Return the [x, y] coordinate for the center point of the cell that contains the specified text.  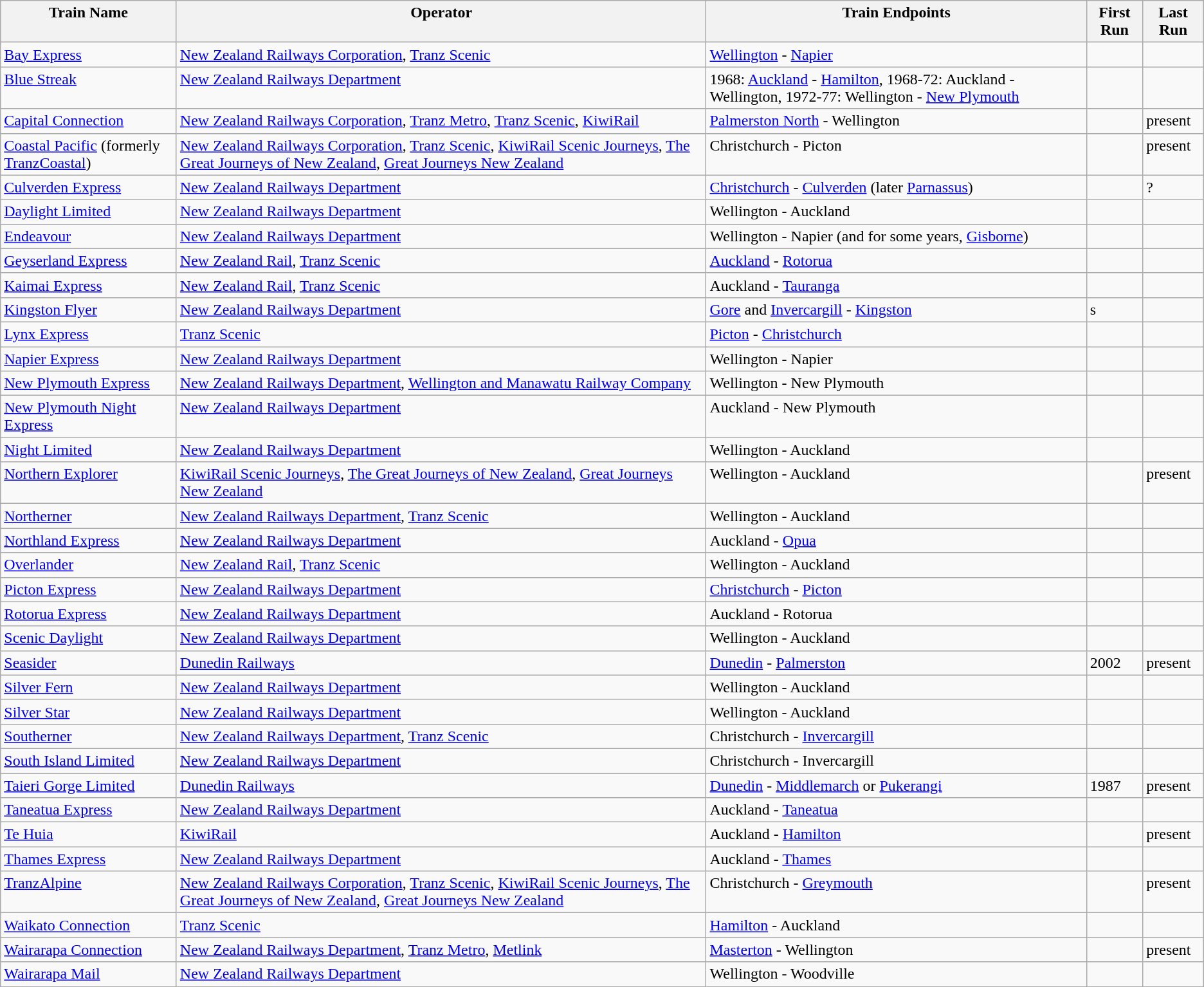
Gore and Invercargill - Kingston [897, 309]
Night Limited [89, 450]
Auckland - Taneatua [897, 810]
Napier Express [89, 358]
Taieri Gorge Limited [89, 786]
New Zealand Railways Corporation, Tranz Scenic [441, 55]
Last Run [1173, 22]
Wairarapa Mail [89, 974]
2002 [1115, 663]
Northerner [89, 516]
1968: Auckland - Hamilton, 1968-72: Auckland - Wellington, 1972-77: Wellington - New Plymouth [897, 88]
Lynx Express [89, 334]
Dunedin - Middlemarch or Pukerangi [897, 786]
Dunedin - Palmerston [897, 663]
New Plymouth Night Express [89, 417]
Blue Streak [89, 88]
Waikato Connection [89, 925]
Kaimai Express [89, 285]
Scenic Daylight [89, 638]
New Zealand Railways Corporation, Tranz Metro, Tranz Scenic, KiwiRail [441, 121]
Palmerston North - Wellington [897, 121]
Auckland - Thames [897, 859]
Picton Express [89, 589]
Coastal Pacific (formerly TranzCoastal) [89, 154]
Auckland - New Plymouth [897, 417]
New Zealand Railways Department, Tranz Metro, Metlink [441, 950]
Northern Explorer [89, 483]
Auckland - Tauranga [897, 285]
New Plymouth Express [89, 383]
Masterton - Wellington [897, 950]
Picton - Christchurch [897, 334]
Overlander [89, 565]
TranzAlpine [89, 892]
KiwiRail [441, 835]
Te Huia [89, 835]
Bay Express [89, 55]
New Zealand Railways Department, Wellington and Manawatu Railway Company [441, 383]
Northland Express [89, 540]
Christchurch - Greymouth [897, 892]
Capital Connection [89, 121]
Wellington - New Plymouth [897, 383]
Wellington - Napier (and for some years, Gisborne) [897, 236]
Train Endpoints [897, 22]
Kingston Flyer [89, 309]
Seasider [89, 663]
s [1115, 309]
Daylight Limited [89, 212]
Geyserland Express [89, 261]
Endeavour [89, 236]
1987 [1115, 786]
Silver Star [89, 712]
Hamilton - Auckland [897, 925]
Operator [441, 22]
Wairarapa Connection [89, 950]
Christchurch - Culverden (later Parnassus) [897, 187]
Taneatua Express [89, 810]
Auckland - Hamilton [897, 835]
Rotorua Express [89, 614]
Thames Express [89, 859]
KiwiRail Scenic Journeys, The Great Journeys of New Zealand, Great Journeys New Zealand [441, 483]
First Run [1115, 22]
Auckland - Opua [897, 540]
Wellington - Woodville [897, 974]
? [1173, 187]
Silver Fern [89, 687]
Culverden Express [89, 187]
Train Name [89, 22]
Southerner [89, 736]
South Island Limited [89, 761]
